Provide the (x, y) coordinate of the cell's center where the given text is located.  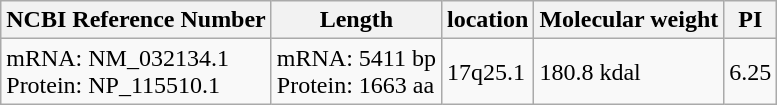
location (487, 20)
180.8 kdal (629, 72)
Length (356, 20)
mRNA: NM_032134.1Protein: NP_115510.1 (136, 72)
Molecular weight (629, 20)
PI (750, 20)
17q25.1 (487, 72)
mRNA: 5411 bpProtein: 1663 aa (356, 72)
NCBI Reference Number (136, 20)
6.25 (750, 72)
